Search for the cell housing the specified text and yield its [X, Y] center coordinate. 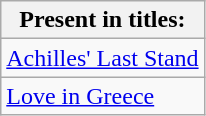
Present in titles: [102, 20]
Achilles' Last Stand [102, 58]
Love in Greece [102, 96]
